Capture the cell that displays the provided text and extract its (X, Y) central coordinate. 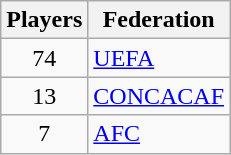
7 (44, 134)
Players (44, 20)
CONCACAF (159, 96)
74 (44, 58)
13 (44, 96)
Federation (159, 20)
AFC (159, 134)
UEFA (159, 58)
